Return (X, Y) of the center of cell containing provided text 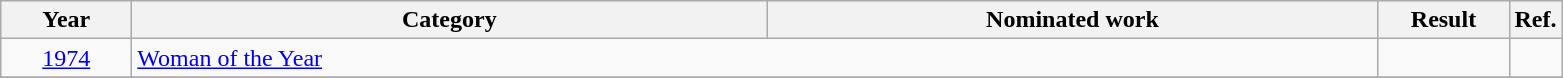
Result (1444, 20)
1974 (66, 58)
Woman of the Year (755, 58)
Ref. (1536, 20)
Category (450, 20)
Year (66, 20)
Nominated work (1072, 20)
